Search for the cell housing the specified text and yield its [x, y] center coordinate. 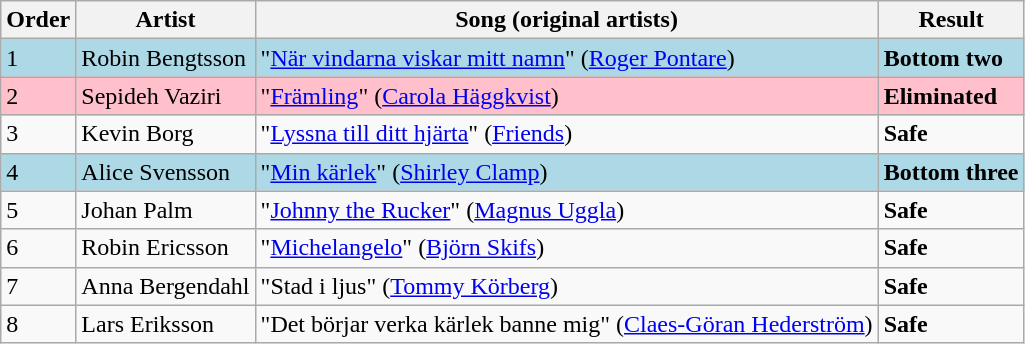
6 [38, 248]
Result [951, 20]
2 [38, 96]
1 [38, 58]
"När vindarna viskar mitt namn" (Roger Pontare) [566, 58]
4 [38, 172]
Order [38, 20]
"Lyssna till ditt hjärta" (Friends) [566, 134]
Alice Svensson [166, 172]
Bottom three [951, 172]
8 [38, 324]
Artist [166, 20]
"Stad i ljus" (Tommy Körberg) [566, 286]
Eliminated [951, 96]
Sepideh Vaziri [166, 96]
Bottom two [951, 58]
7 [38, 286]
5 [38, 210]
"Främling" (Carola Häggkvist) [566, 96]
"Min kärlek" (Shirley Clamp) [566, 172]
"Johnny the Rucker" (Magnus Uggla) [566, 210]
"Det börjar verka kärlek banne mig" (Claes-Göran Hederström) [566, 324]
Robin Bengtsson [166, 58]
Robin Ericsson [166, 248]
3 [38, 134]
Kevin Borg [166, 134]
"Michelangelo" (Björn Skifs) [566, 248]
Anna Bergendahl [166, 286]
Song (original artists) [566, 20]
Lars Eriksson [166, 324]
Johan Palm [166, 210]
